Determine the [x, y] coordinate at the center of the cell enclosing the given text.  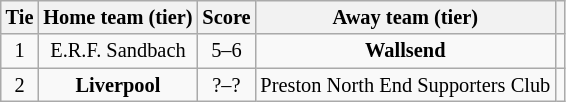
Preston North End Supporters Club [405, 85]
Tie [20, 17]
Score [226, 17]
Away team (tier) [405, 17]
1 [20, 51]
E.R.F. Sandbach [118, 51]
5–6 [226, 51]
Wallsend [405, 51]
2 [20, 85]
Home team (tier) [118, 17]
Liverpool [118, 85]
?–? [226, 85]
